Provide the [x, y] coordinate of the cell's center where the given text is located.  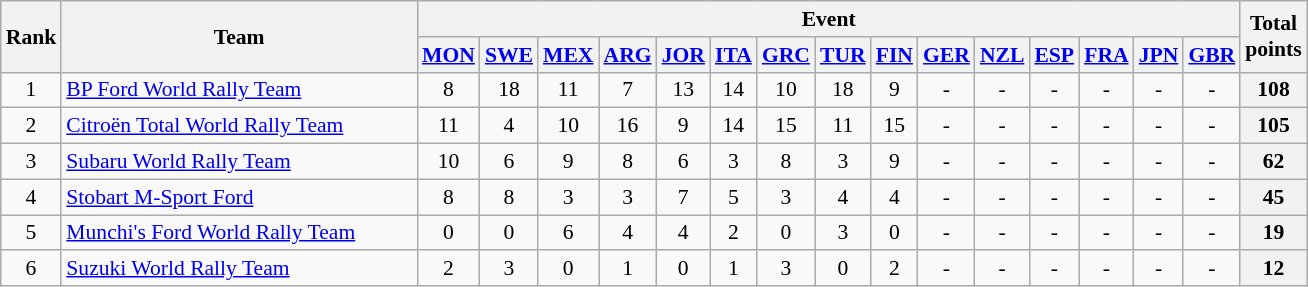
JPN [1159, 55]
FIN [894, 55]
SWE [509, 55]
MEX [568, 55]
105 [1274, 126]
GBR [1212, 55]
19 [1274, 233]
Citroën Total World Rally Team [239, 126]
45 [1274, 197]
12 [1274, 269]
Suzuki World Rally Team [239, 269]
GER [946, 55]
13 [684, 90]
ARG [627, 55]
Stobart M-Sport Ford [239, 197]
Team [239, 36]
NZL [1002, 55]
16 [627, 126]
Totalpoints [1274, 36]
GRC [786, 55]
Rank [32, 36]
62 [1274, 162]
BP Ford World Rally Team [239, 90]
MON [448, 55]
ESP [1054, 55]
Munchi's Ford World Rally Team [239, 233]
ITA [734, 55]
108 [1274, 90]
Event [828, 19]
TUR [843, 55]
FRA [1106, 55]
JOR [684, 55]
Subaru World Rally Team [239, 162]
